Output the [x, y] coordinate of the center of the cell containing the given text.  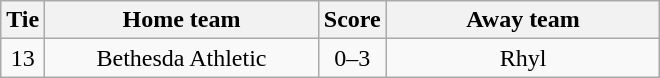
Bethesda Athletic [182, 58]
0–3 [352, 58]
Score [352, 20]
Away team [523, 20]
Home team [182, 20]
13 [23, 58]
Rhyl [523, 58]
Tie [23, 20]
